Extract the (X, Y) coordinate from the center of the cell holding the provided text.  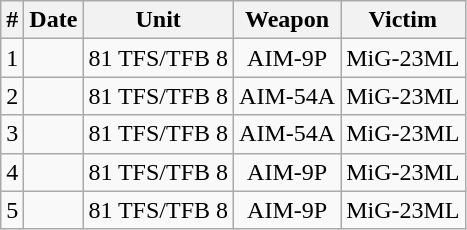
Unit (158, 20)
Date (54, 20)
3 (12, 134)
5 (12, 210)
Victim (403, 20)
4 (12, 172)
Weapon (288, 20)
1 (12, 58)
2 (12, 96)
# (12, 20)
